Capture the cell that displays the provided text and extract its [x, y] central coordinate. 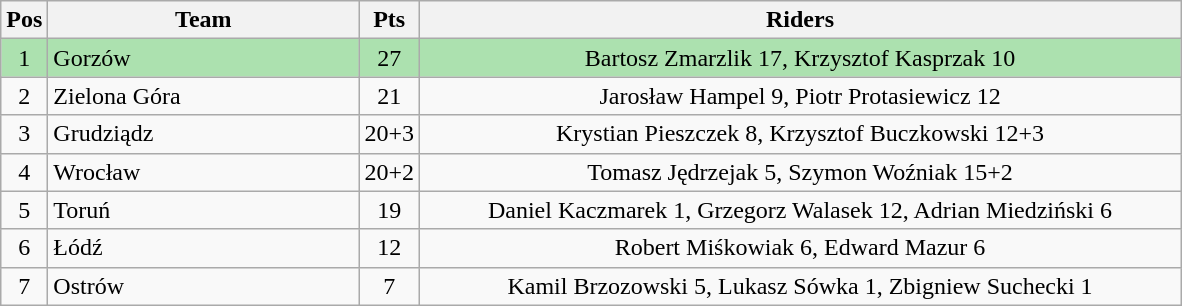
Krystian Pieszczek 8, Krzysztof Buczkowski 12+3 [800, 134]
Robert Miśkowiak 6, Edward Mazur 6 [800, 248]
Grudziądz [204, 134]
27 [390, 58]
Gorzów [204, 58]
2 [24, 96]
6 [24, 248]
Team [204, 20]
Bartosz Zmarzlik 17, Krzysztof Kasprzak 10 [800, 58]
Łódź [204, 248]
20+3 [390, 134]
Riders [800, 20]
4 [24, 172]
Kamil Brzozowski 5, Lukasz Sówka 1, Zbigniew Suchecki 1 [800, 286]
Pts [390, 20]
Daniel Kaczmarek 1, Grzegorz Walasek 12, Adrian Miedziński 6 [800, 210]
19 [390, 210]
20+2 [390, 172]
Wrocław [204, 172]
Tomasz Jędrzejak 5, Szymon Woźniak 15+2 [800, 172]
1 [24, 58]
21 [390, 96]
3 [24, 134]
Ostrów [204, 286]
12 [390, 248]
5 [24, 210]
Jarosław Hampel 9, Piotr Protasiewicz 12 [800, 96]
Zielona Góra [204, 96]
Toruń [204, 210]
Pos [24, 20]
